Pinpoint the cell where the given text exists, returning its (X, Y) midpoint coordinate. 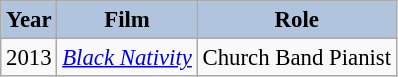
Role (296, 20)
Church Band Pianist (296, 58)
Film (127, 20)
Black Nativity (127, 58)
2013 (29, 58)
Year (29, 20)
